Find where the given text appears and provide that cell's center as (x, y) coordinate. 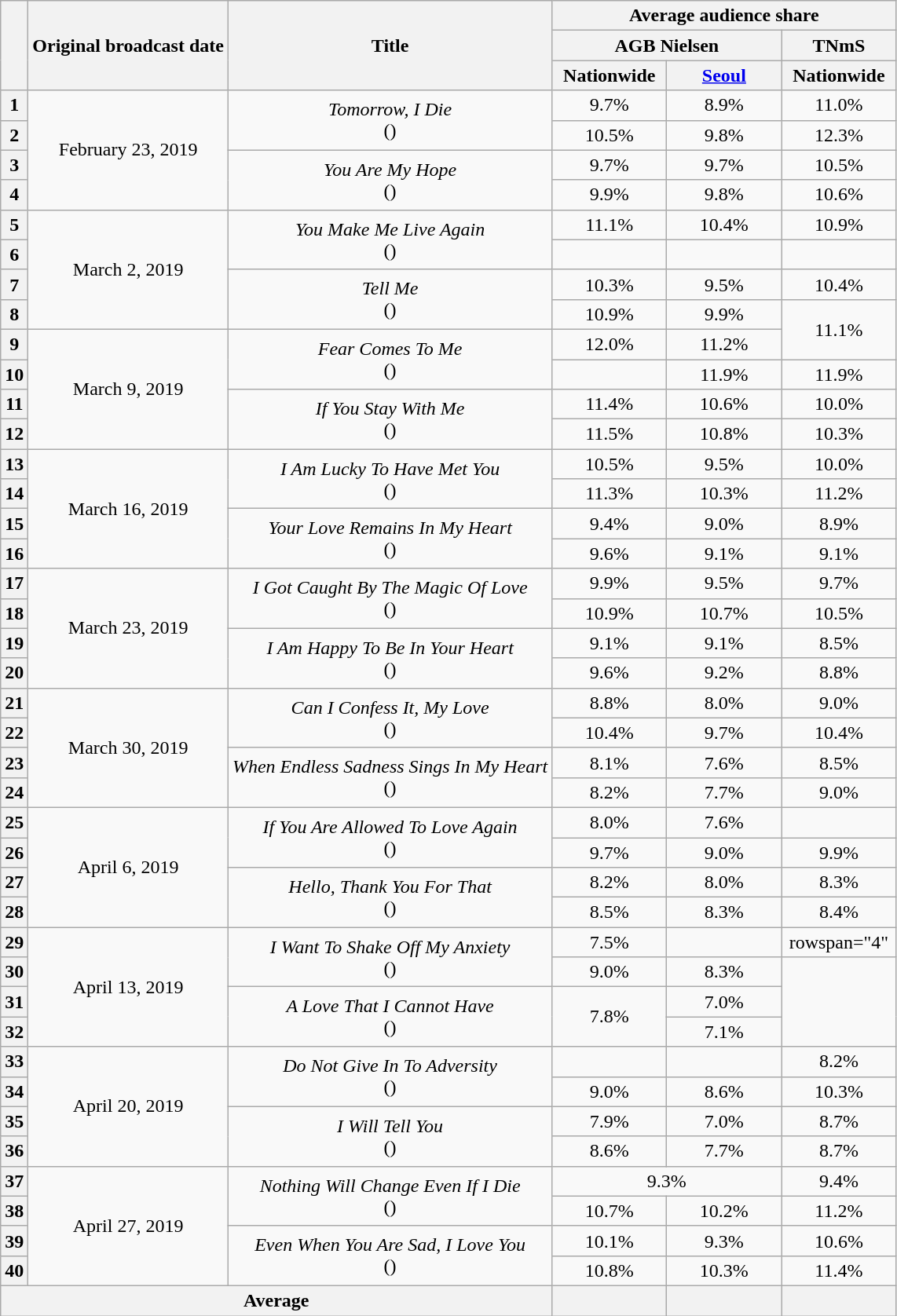
Average audience share (724, 16)
39 (14, 1241)
I Got Caught By The Magic Of Love() (390, 598)
March 30, 2019 (129, 748)
Seoul (724, 75)
AGB Nielsen (667, 46)
13 (14, 464)
37 (14, 1181)
Average (276, 1300)
10.2% (724, 1211)
March 2, 2019 (129, 269)
30 (14, 972)
7.9% (610, 1121)
40 (14, 1270)
Fear Comes To Me() (390, 359)
5 (14, 225)
1 (14, 105)
A Love That I Cannot Have() (390, 1017)
If You Are Allowed To Love Again() (390, 837)
Title (390, 46)
9 (14, 344)
33 (14, 1062)
29 (14, 942)
When Endless Sadness Sings In My Heart() (390, 777)
10.1% (610, 1241)
Tell Me() (390, 299)
April 6, 2019 (129, 867)
Can I Confess It, My Love() (390, 718)
19 (14, 643)
16 (14, 554)
12.3% (839, 135)
7.1% (724, 1032)
23 (14, 762)
17 (14, 583)
24 (14, 792)
32 (14, 1032)
34 (14, 1091)
25 (14, 822)
I Will Tell You() (390, 1136)
26 (14, 852)
7.8% (610, 1017)
April 20, 2019 (129, 1106)
Original broadcast date (129, 46)
11.3% (610, 494)
4 (14, 195)
8.4% (839, 912)
12 (14, 434)
March 9, 2019 (129, 389)
8.1% (610, 762)
April 27, 2019 (129, 1226)
28 (14, 912)
April 13, 2019 (129, 987)
22 (14, 733)
Hello, Thank You For That() (390, 897)
You Are My Hope() (390, 180)
rowspan="4" (839, 942)
14 (14, 494)
Your Love Remains In My Heart() (390, 539)
Do Not Give In To Adversity() (390, 1077)
If You Stay With Me() (390, 419)
TNmS (839, 46)
2 (14, 135)
7.5% (610, 942)
31 (14, 1002)
3 (14, 165)
15 (14, 524)
20 (14, 673)
I Am Happy To Be In Your Heart() (390, 658)
35 (14, 1121)
27 (14, 883)
36 (14, 1151)
12.0% (610, 344)
7 (14, 284)
I Want To Shake Off My Anxiety() (390, 957)
10 (14, 375)
8 (14, 314)
I Am Lucky To Have Met You() (390, 479)
Tomorrow, I Die() (390, 120)
18 (14, 613)
38 (14, 1211)
6 (14, 254)
21 (14, 703)
March 23, 2019 (129, 628)
9.2% (724, 673)
March 16, 2019 (129, 509)
You Make Me Live Again() (390, 239)
11.5% (610, 434)
Even When You Are Sad, I Love You() (390, 1256)
11 (14, 404)
11.0% (839, 105)
Nothing Will Change Even If I Die() (390, 1196)
February 23, 2019 (129, 150)
